Find where the given text appears and provide that cell's center as [x, y] coordinate. 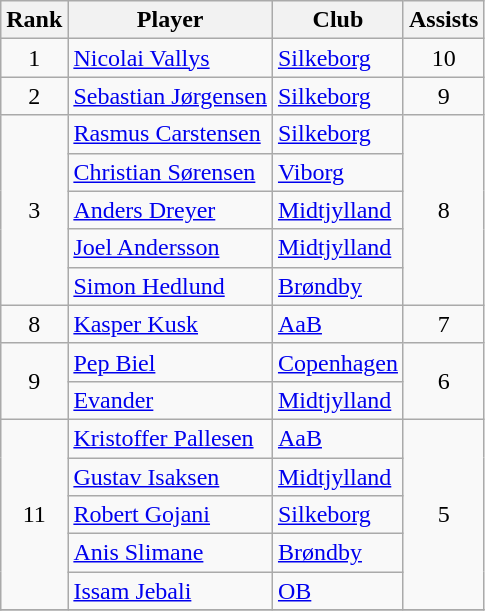
Simon Hedlund [170, 286]
Gustav Isaksen [170, 477]
Robert Gojani [170, 515]
Copenhagen [338, 362]
Anis Slimane [170, 553]
Issam Jebali [170, 591]
6 [443, 381]
Kasper Kusk [170, 324]
Assists [443, 20]
Rank [34, 20]
Joel Andersson [170, 248]
3 [34, 210]
10 [443, 58]
5 [443, 514]
Sebastian Jørgensen [170, 96]
Viborg [338, 172]
Christian Sørensen [170, 172]
Pep Biel [170, 362]
2 [34, 96]
Nicolai Vallys [170, 58]
Player [170, 20]
7 [443, 324]
OB [338, 591]
11 [34, 514]
Evander [170, 400]
Rasmus Carstensen [170, 134]
Club [338, 20]
Anders Dreyer [170, 210]
1 [34, 58]
Kristoffer Pallesen [170, 438]
